Find where the given text appears and provide that cell's center as (x, y) coordinate. 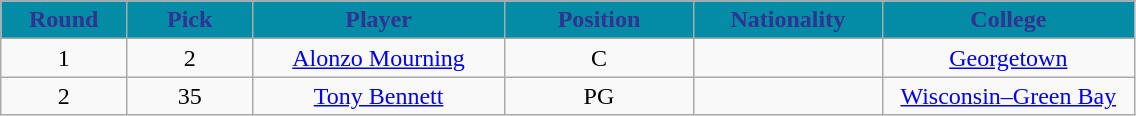
35 (190, 96)
Round (64, 20)
C (600, 58)
Alonzo Mourning (379, 58)
Nationality (788, 20)
Georgetown (1008, 58)
College (1008, 20)
PG (600, 96)
Wisconsin–Green Bay (1008, 96)
Player (379, 20)
Tony Bennett (379, 96)
Position (600, 20)
1 (64, 58)
Pick (190, 20)
